From the cell containing the given text, extract its center point as [x, y] coordinate. 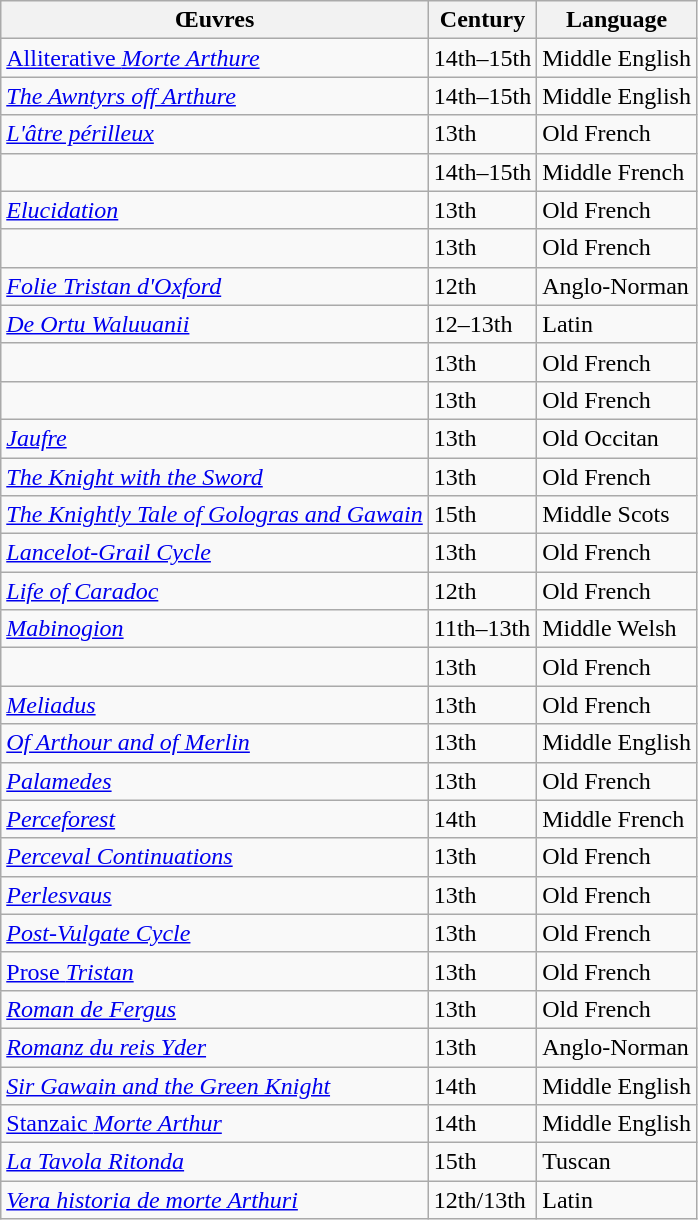
12th/13th [482, 1200]
Romanz du reis Yder [215, 1047]
Prose Tristan [215, 971]
Post-Vulgate Cycle [215, 933]
12–13th [482, 324]
Meliadus [215, 705]
Middle Scots [617, 515]
Mabinogion [215, 629]
Folie Tristan d'Oxford [215, 286]
Palamedes [215, 781]
Elucidation [215, 210]
De Ortu Waluuanii [215, 324]
Jaufre [215, 438]
La Tavola Ritonda [215, 1162]
Life of Caradoc [215, 591]
Lancelot-Grail Cycle [215, 553]
Vera historia de morte Arthuri [215, 1200]
Perceval Continuations [215, 857]
11th–13th [482, 629]
Perlesvaus [215, 895]
Tuscan [617, 1162]
Old Occitan [617, 438]
Œuvres [215, 20]
The Knight with the Sword [215, 477]
Perceforest [215, 819]
Century [482, 20]
Language [617, 20]
Stanzaic Morte Arthur [215, 1124]
The Knightly Tale of Gologras and Gawain [215, 515]
Sir Gawain and the Green Knight [215, 1085]
The Awntyrs off Arthure [215, 96]
Roman de Fergus [215, 1009]
L'âtre périlleux [215, 134]
Of Arthour and of Merlin [215, 743]
Middle Welsh [617, 629]
Alliterative Morte Arthure [215, 58]
